Find where the given text appears and provide that cell's center as [x, y] coordinate. 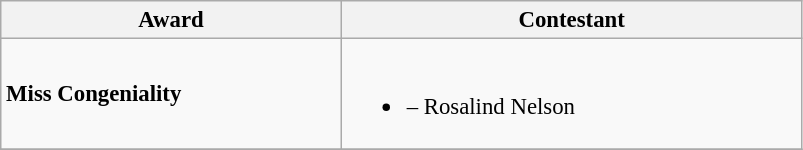
Miss Congeniality [172, 94]
– Rosalind Nelson [572, 94]
Award [172, 20]
Contestant [572, 20]
